Return (x, y) of the center of cell containing provided text 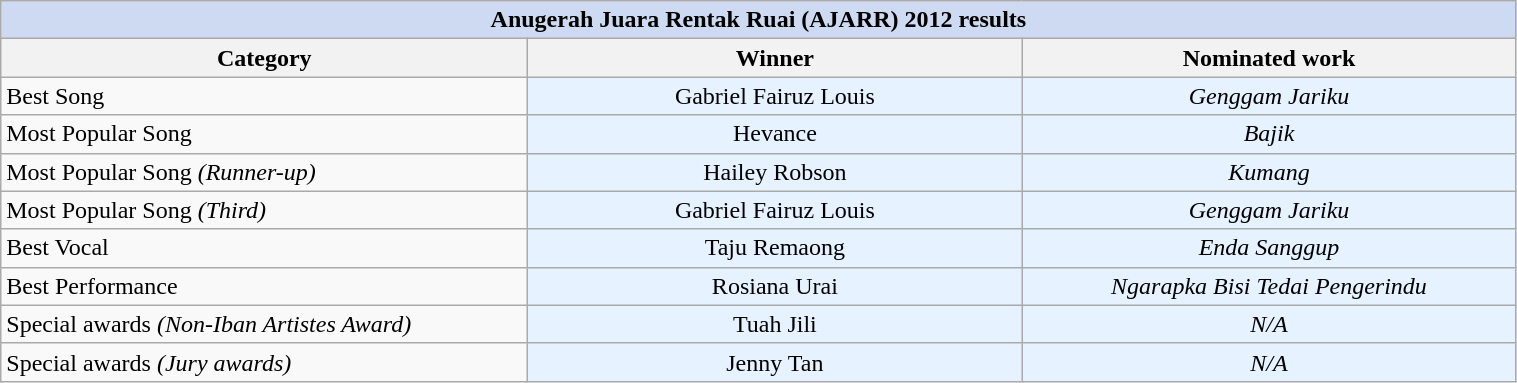
Best Song (264, 96)
Ngarapka Bisi Tedai Pengerindu (1269, 286)
Enda Sanggup (1269, 248)
Special awards (Non-Iban Artistes Award) (264, 324)
Bajik (1269, 134)
Taju Remaong (775, 248)
Rosiana Urai (775, 286)
Winner (775, 58)
Category (264, 58)
Special awards (Jury awards) (264, 362)
Most Popular Song (264, 134)
Hevance (775, 134)
Jenny Tan (775, 362)
Anugerah Juara Rentak Ruai (AJARR) 2012 results (758, 20)
Nominated work (1269, 58)
Best Vocal (264, 248)
Hailey Robson (775, 172)
Most Popular Song (Third) (264, 210)
Most Popular Song (Runner-up) (264, 172)
Tuah Jili (775, 324)
Kumang (1269, 172)
Best Performance (264, 286)
